Output the (X, Y) coordinate of the center of the cell containing the given text.  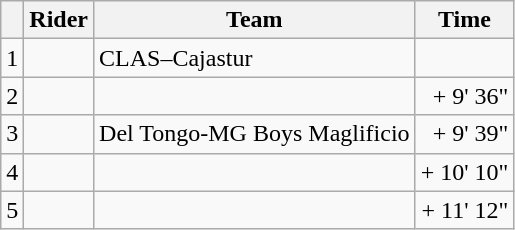
+ 9' 36" (464, 96)
3 (12, 134)
Time (464, 20)
5 (12, 210)
2 (12, 96)
Del Tongo-MG Boys Maglificio (255, 134)
Rider (59, 20)
+ 10' 10" (464, 172)
+ 9' 39" (464, 134)
1 (12, 58)
Team (255, 20)
CLAS–Cajastur (255, 58)
4 (12, 172)
+ 11' 12" (464, 210)
